Provide the [x, y] coordinate of the cell's center where the given text is located.  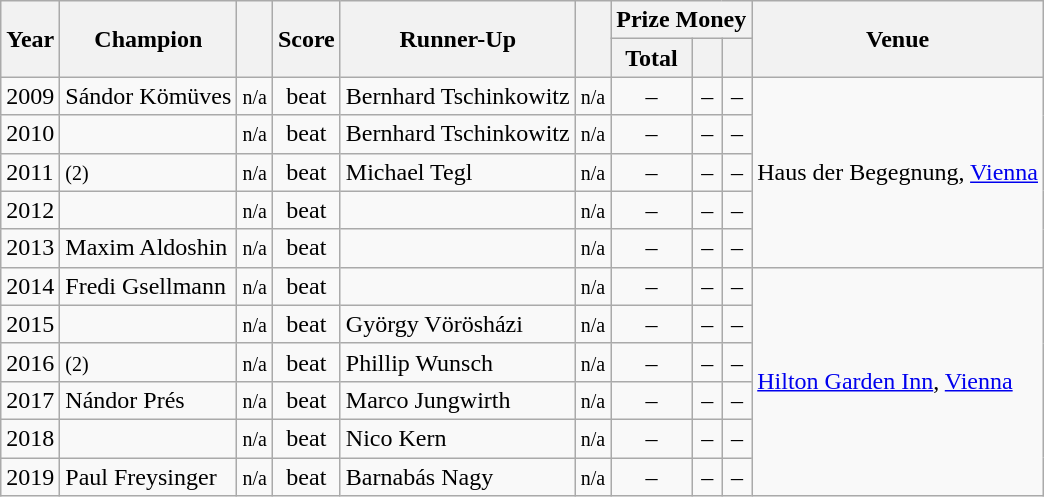
2019 [30, 477]
Haus der Begegnung, Vienna [898, 172]
Score [306, 39]
2015 [30, 324]
Year [30, 39]
Barnabás Nagy [458, 477]
2017 [30, 400]
Hilton Garden Inn, Vienna [898, 381]
2009 [30, 96]
György Vörösházi [458, 324]
Sándor Kömüves [148, 96]
Prize Money [682, 20]
2016 [30, 362]
Phillip Wunsch [458, 362]
Marco Jungwirth [458, 400]
2018 [30, 438]
Maxim Aldoshin [148, 248]
2014 [30, 286]
Runner-Up [458, 39]
Fredi Gsellmann [148, 286]
Total [652, 58]
Michael Tegl [458, 172]
2012 [30, 210]
Nico Kern [458, 438]
Nándor Prés [148, 400]
Champion [148, 39]
Paul Freysinger [148, 477]
2010 [30, 134]
Venue [898, 39]
2011 [30, 172]
2013 [30, 248]
